For the text-containing cell, return its midpoint in [X, Y] coordinate format. 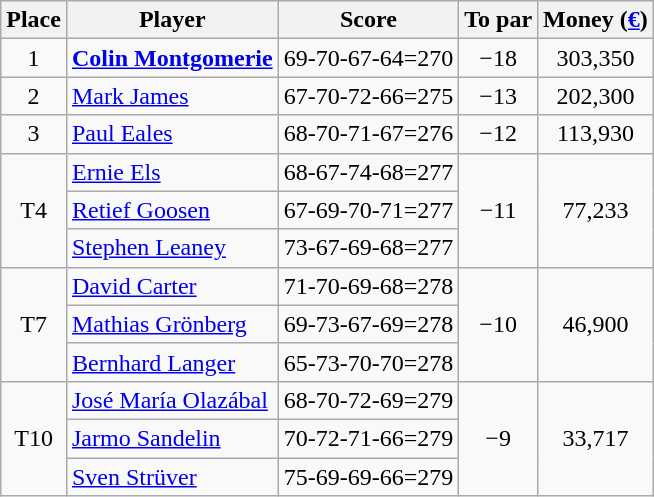
303,350 [596, 58]
−12 [498, 134]
Retief Goosen [172, 210]
T4 [34, 210]
1 [34, 58]
46,900 [596, 324]
67-69-70-71=277 [368, 210]
−9 [498, 438]
3 [34, 134]
Stephen Leaney [172, 248]
José María Olazábal [172, 400]
−11 [498, 210]
Mark James [172, 96]
67-70-72-66=275 [368, 96]
T7 [34, 324]
Colin Montgomerie [172, 58]
Bernhard Langer [172, 362]
202,300 [596, 96]
Player [172, 20]
David Carter [172, 286]
65-73-70-70=278 [368, 362]
68-70-72-69=279 [368, 400]
75-69-69-66=279 [368, 477]
Sven Strüver [172, 477]
Score [368, 20]
−18 [498, 58]
71-70-69-68=278 [368, 286]
Mathias Grönberg [172, 324]
70-72-71-66=279 [368, 438]
−10 [498, 324]
68-67-74-68=277 [368, 172]
77,233 [596, 210]
−13 [498, 96]
Money (€) [596, 20]
69-73-67-69=278 [368, 324]
68-70-71-67=276 [368, 134]
Jarmo Sandelin [172, 438]
Ernie Els [172, 172]
To par [498, 20]
2 [34, 96]
33,717 [596, 438]
Place [34, 20]
T10 [34, 438]
73-67-69-68=277 [368, 248]
69-70-67-64=270 [368, 58]
Paul Eales [172, 134]
113,930 [596, 134]
